Provide the [x, y] coordinate of the cell's center where the given text is located.  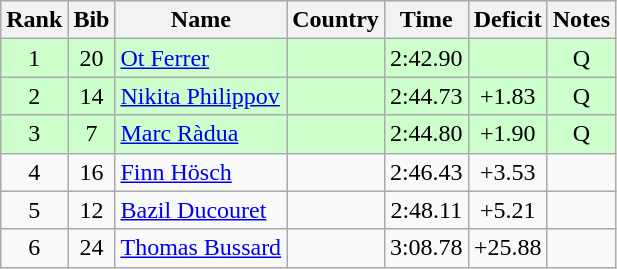
20 [92, 58]
Country [336, 20]
14 [92, 96]
6 [34, 248]
Ot Ferrer [201, 58]
Bib [92, 20]
3 [34, 134]
+3.53 [508, 172]
Nikita Philippov [201, 96]
Finn Hösch [201, 172]
Bazil Ducouret [201, 210]
16 [92, 172]
Rank [34, 20]
2:44.73 [426, 96]
Marc Ràdua [201, 134]
24 [92, 248]
1 [34, 58]
3:08.78 [426, 248]
5 [34, 210]
Notes [581, 20]
2:42.90 [426, 58]
Time [426, 20]
2:48.11 [426, 210]
+5.21 [508, 210]
Thomas Bussard [201, 248]
+25.88 [508, 248]
12 [92, 210]
+1.83 [508, 96]
Deficit [508, 20]
Name [201, 20]
2:44.80 [426, 134]
7 [92, 134]
2:46.43 [426, 172]
4 [34, 172]
2 [34, 96]
+1.90 [508, 134]
